Scan for the cell matching the given text and deliver its [x, y] coordinate at center. 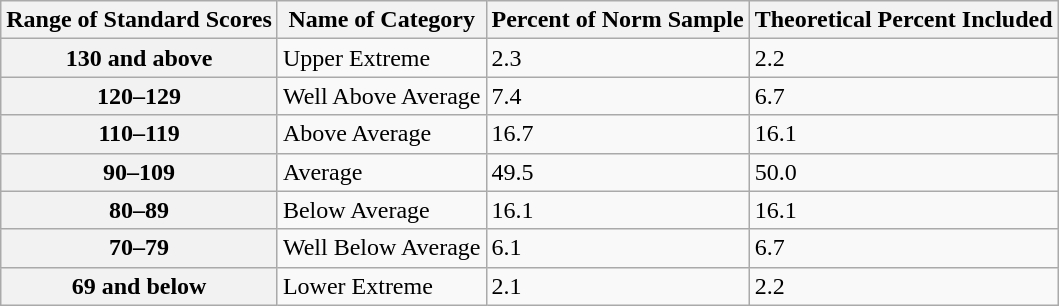
Theoretical Percent Included [904, 20]
70–79 [140, 248]
Average [382, 172]
49.5 [618, 172]
Upper Extreme [382, 58]
2.1 [618, 286]
Above Average [382, 134]
110–119 [140, 134]
130 and above [140, 58]
Well Above Average [382, 96]
Name of Category [382, 20]
90–109 [140, 172]
16.7 [618, 134]
6.1 [618, 248]
Range of Standard Scores [140, 20]
Percent of Norm Sample [618, 20]
7.4 [618, 96]
69 and below [140, 286]
80–89 [140, 210]
120–129 [140, 96]
Below Average [382, 210]
Lower Extreme [382, 286]
50.0 [904, 172]
2.3 [618, 58]
Well Below Average [382, 248]
